Return [X, Y] of the center of cell containing provided text 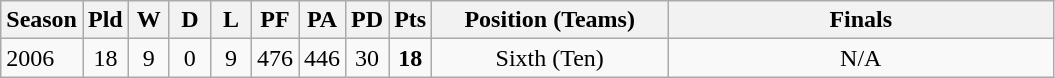
N/A [861, 58]
476 [274, 58]
Finals [861, 20]
Pld [105, 20]
446 [322, 58]
Sixth (Ten) [550, 58]
Position (Teams) [550, 20]
0 [190, 58]
30 [368, 58]
W [148, 20]
PF [274, 20]
D [190, 20]
L [230, 20]
Season [42, 20]
Pts [410, 20]
PD [368, 20]
2006 [42, 58]
PA [322, 20]
